Determine the [X, Y] coordinate at the center of the cell enclosing the given text.  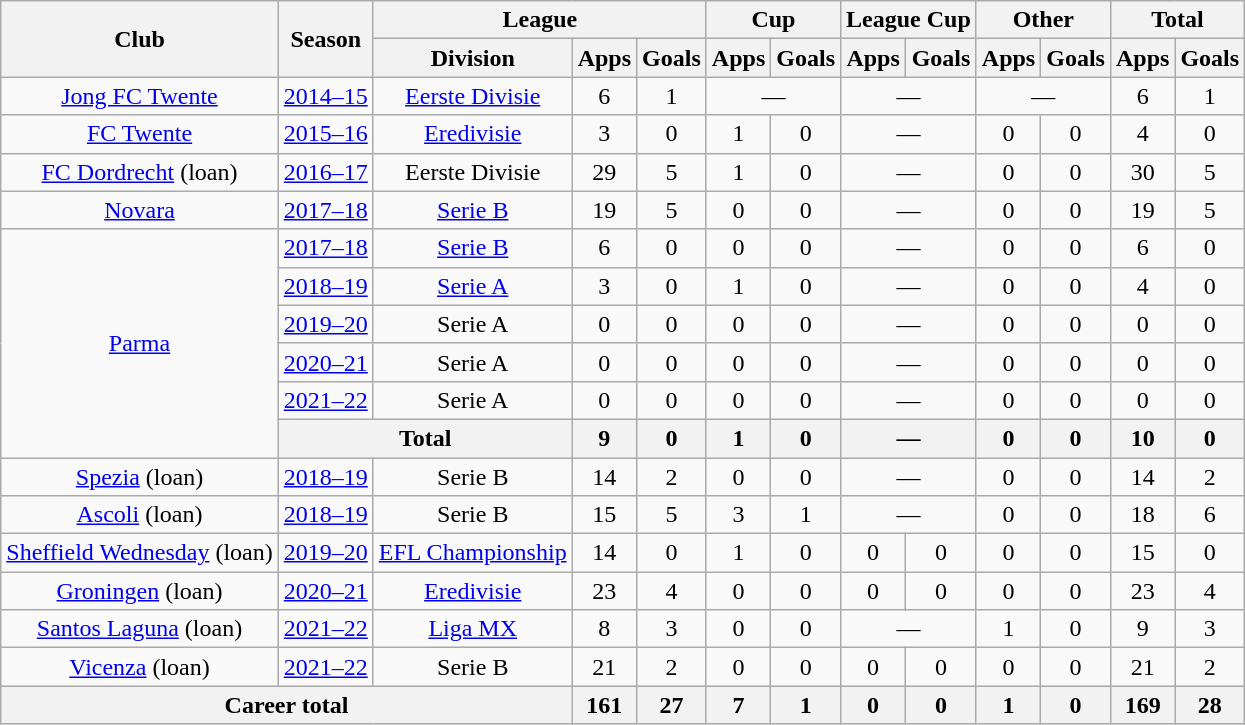
Division [472, 58]
Liga MX [472, 629]
Vicenza (loan) [140, 667]
Ascoli (loan) [140, 515]
League Cup [909, 20]
28 [1210, 705]
Other [1043, 20]
Parma [140, 343]
2016–17 [326, 172]
Career total [286, 705]
29 [604, 172]
161 [604, 705]
2014–15 [326, 96]
Spezia (loan) [140, 477]
7 [738, 705]
League [540, 20]
Jong FC Twente [140, 96]
Club [140, 39]
30 [1142, 172]
EFL Championship [472, 553]
2015–16 [326, 134]
FC Dordrecht (loan) [140, 172]
Cup [773, 20]
Sheffield Wednesday (loan) [140, 553]
Groningen (loan) [140, 591]
10 [1142, 438]
18 [1142, 515]
27 [672, 705]
Santos Laguna (loan) [140, 629]
169 [1142, 705]
8 [604, 629]
Novara [140, 210]
Season [326, 39]
FC Twente [140, 134]
